Extract the (x, y) coordinate from the center of the cell holding the provided text.  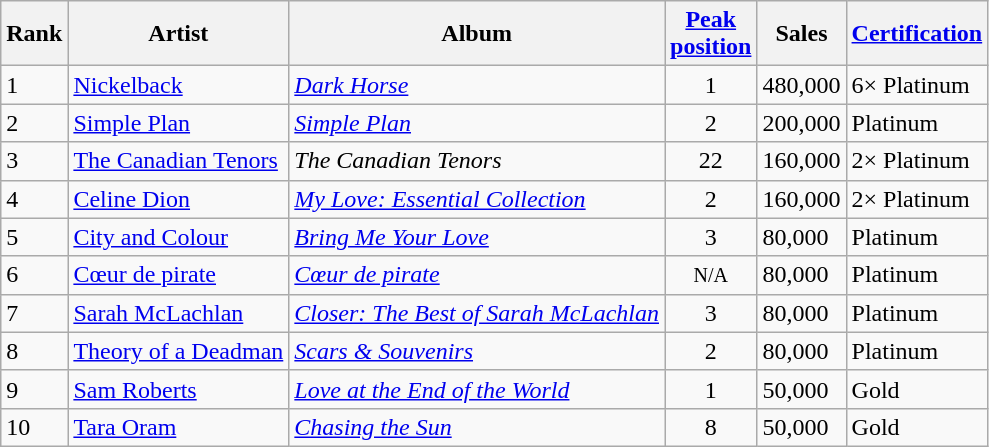
Celine Dion (178, 199)
6 (34, 275)
Theory of a Deadman (178, 351)
Chasing the Sun (477, 427)
Certification (917, 34)
City and Colour (178, 237)
Sam Roberts (178, 389)
Tara Oram (178, 427)
22 (711, 161)
200,000 (802, 123)
N/A (711, 275)
5 (34, 237)
Peakposition (711, 34)
480,000 (802, 85)
6× Platinum (917, 85)
Dark Horse (477, 85)
My Love: Essential Collection (477, 199)
Album (477, 34)
Nickelback (178, 85)
Rank (34, 34)
4 (34, 199)
9 (34, 389)
Artist (178, 34)
Closer: The Best of Sarah McLachlan (477, 313)
Sarah McLachlan (178, 313)
10 (34, 427)
7 (34, 313)
Sales (802, 34)
Bring Me Your Love (477, 237)
Love at the End of the World (477, 389)
Scars & Souvenirs (477, 351)
